Extract the [x, y] coordinate from the center of the cell holding the provided text.  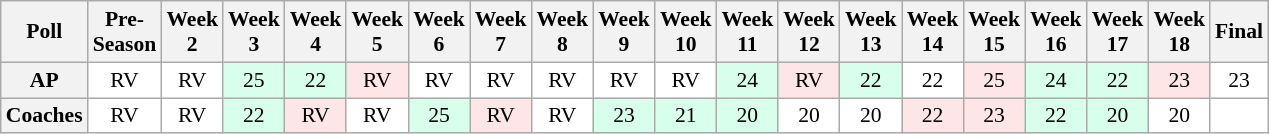
AP [44, 80]
Pre-Season [125, 32]
Week12 [809, 32]
Week7 [501, 32]
Week17 [1118, 32]
Week5 [377, 32]
Week11 [748, 32]
Coaches [44, 116]
Week10 [686, 32]
Final [1239, 32]
Week13 [871, 32]
Week16 [1056, 32]
21 [686, 116]
Week15 [994, 32]
Week6 [439, 32]
Week2 [192, 32]
Week3 [254, 32]
Week18 [1179, 32]
Week8 [562, 32]
Week9 [624, 32]
Poll [44, 32]
Week14 [933, 32]
Week4 [316, 32]
